Capture the cell that displays the provided text and extract its [x, y] central coordinate. 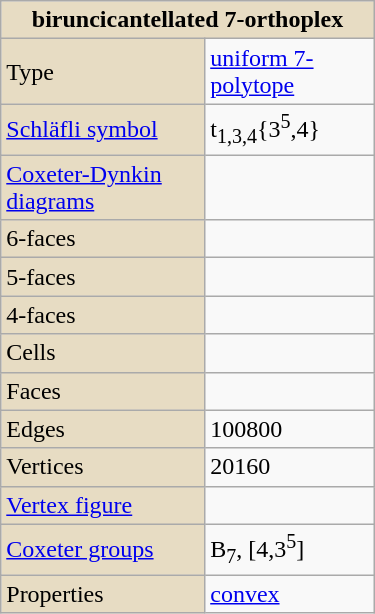
Vertex figure [103, 505]
20160 [290, 467]
uniform 7-polytope [290, 72]
Coxeter-Dynkin diagrams [103, 188]
Cells [103, 353]
Faces [103, 391]
Edges [103, 429]
convex [290, 594]
Properties [103, 594]
B7, [4,35] [290, 550]
t1,3,4{35,4} [290, 130]
5-faces [103, 277]
biruncicantellated 7-orthoplex [188, 20]
100800 [290, 429]
Type [103, 72]
Vertices [103, 467]
Coxeter groups [103, 550]
4-faces [103, 315]
6-faces [103, 239]
Schläfli symbol [103, 130]
